Scan for the cell matching the given text and deliver its (X, Y) coordinate at center. 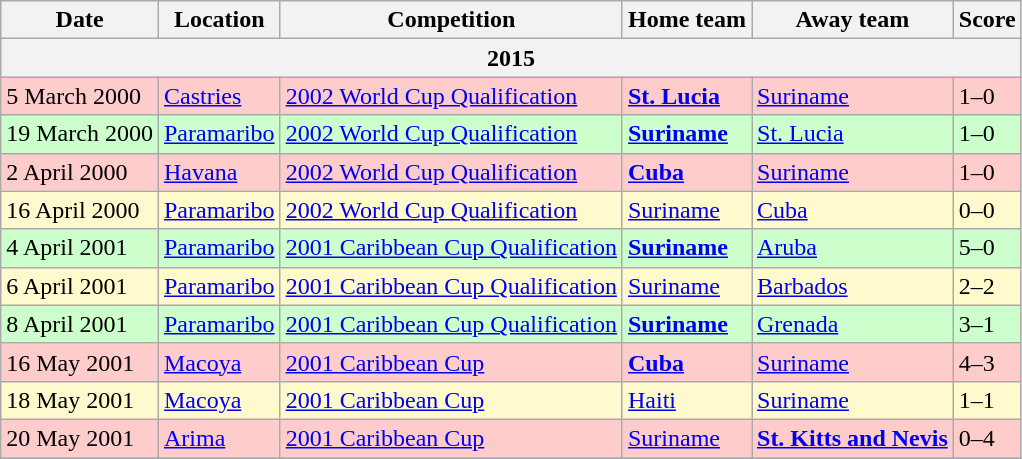
St. Kitts and Nevis (853, 438)
Haiti (686, 400)
2 April 2000 (80, 172)
18 May 2001 (80, 400)
Barbados (853, 286)
5 March 2000 (80, 96)
5–0 (987, 248)
16 May 2001 (80, 362)
2–2 (987, 286)
8 April 2001 (80, 324)
4 April 2001 (80, 248)
Home team (686, 20)
0–0 (987, 210)
Away team (853, 20)
2015 (511, 58)
1–1 (987, 400)
19 March 2000 (80, 134)
Location (219, 20)
Grenada (853, 324)
Aruba (853, 248)
Competition (451, 20)
16 April 2000 (80, 210)
4–3 (987, 362)
20 May 2001 (80, 438)
Score (987, 20)
Castries (219, 96)
0–4 (987, 438)
Date (80, 20)
3–1 (987, 324)
6 April 2001 (80, 286)
Arima (219, 438)
Havana (219, 172)
